Capture the cell that displays the provided text and extract its [x, y] central coordinate. 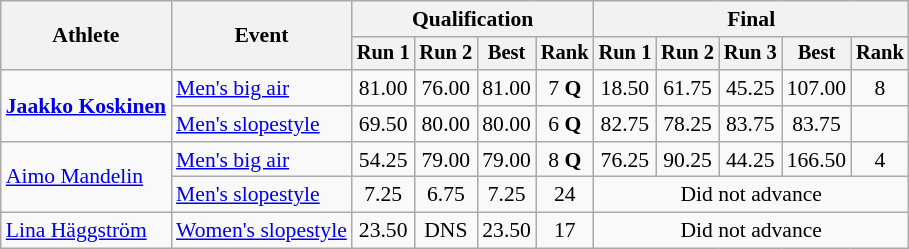
Jaakko Koskinen [86, 106]
Lina Häggström [86, 231]
Run 3 [750, 54]
8 Q [565, 160]
44.25 [750, 160]
6 Q [565, 124]
76.25 [626, 160]
82.75 [626, 124]
Athlete [86, 36]
Qualification [473, 19]
76.00 [446, 88]
Event [262, 36]
61.75 [688, 88]
8 [880, 88]
166.50 [816, 160]
17 [565, 231]
45.25 [750, 88]
18.50 [626, 88]
90.25 [688, 160]
Women's slopestyle [262, 231]
Final [752, 19]
78.25 [688, 124]
54.25 [384, 160]
DNS [446, 231]
107.00 [816, 88]
7 Q [565, 88]
4 [880, 160]
Aimo Mandelin [86, 178]
69.50 [384, 124]
6.75 [446, 195]
24 [565, 195]
